Locate the cell with the specified text and output its [x, y] center coordinate. 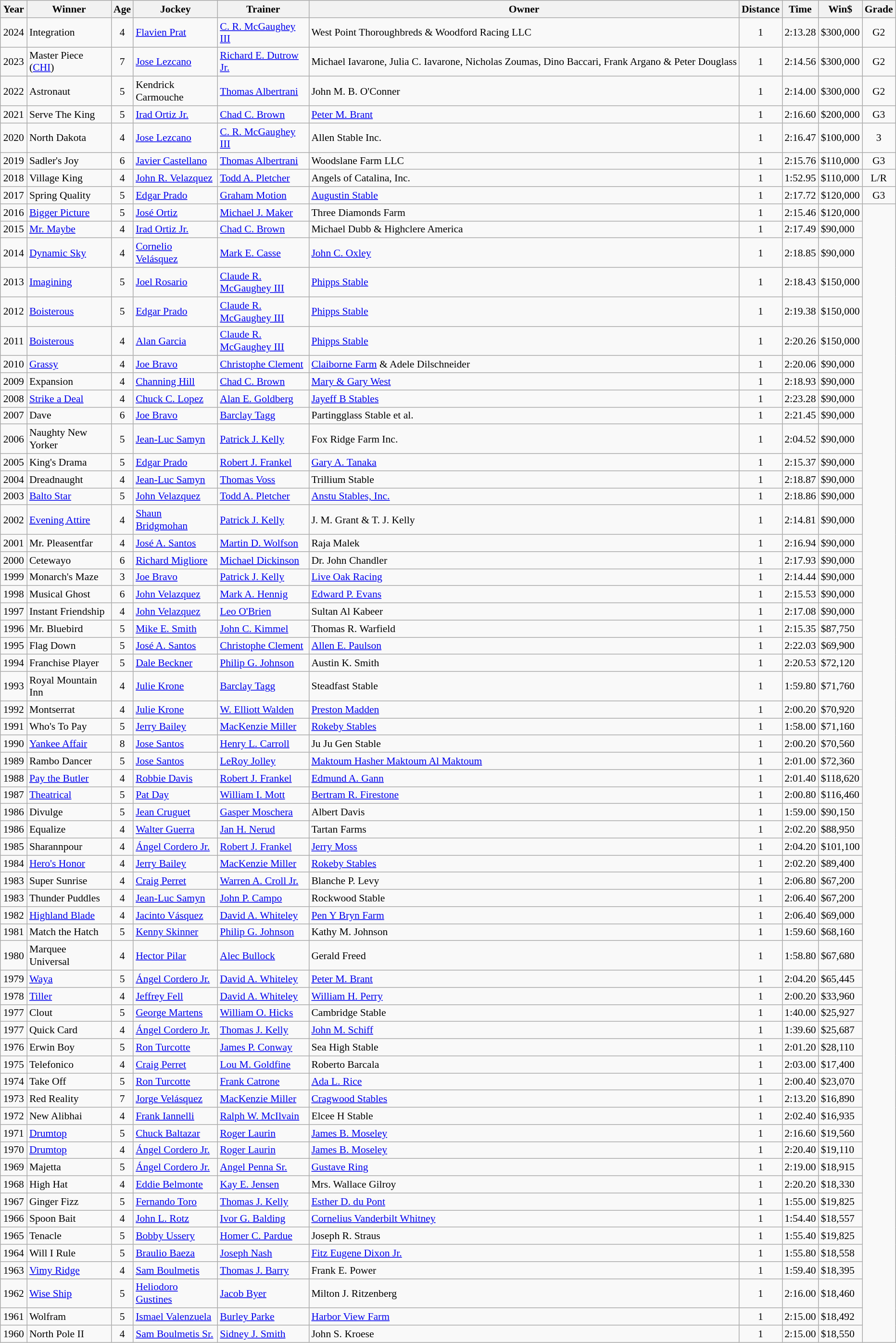
Leo O'Brien [263, 612]
$16,935 [841, 1116]
$18,395 [841, 1270]
Tartan Farms [524, 830]
1:58.80 [800, 955]
Rambo Dancer [69, 761]
2010 [13, 365]
Fitz Eugene Dixon Jr. [524, 1253]
Imagining [69, 282]
1974 [13, 1082]
Jean Cruguet [175, 812]
Homer C. Pardue [263, 1236]
Michael J. Maker [263, 213]
2:16.00 [800, 1293]
Jockey [175, 9]
2005 [13, 462]
Balto Star [69, 496]
Claiborne Farm & Adele Dilschneider [524, 365]
Vimy Ridge [69, 1270]
John M. Schiff [524, 1030]
$101,100 [841, 847]
$23,070 [841, 1082]
1992 [13, 710]
Jeffrey Fell [175, 996]
Joseph Nash [263, 1253]
1970 [13, 1150]
2004 [13, 480]
2:17.49 [800, 229]
2006 [13, 439]
Robbie Davis [175, 778]
2001 [13, 543]
Trillium Stable [524, 480]
2:00.40 [800, 1082]
2:00.80 [800, 795]
Braulio Baeza [175, 1253]
Frank Iannelli [175, 1116]
Montserrat [69, 710]
Alan Garcia [175, 341]
1981 [13, 932]
Owner [524, 9]
James P. Conway [263, 1048]
José Ortiz [175, 213]
2:14.44 [800, 577]
2:15.53 [800, 595]
West Point Thoroughbreds & Woodford Racing LLC [524, 33]
$69,900 [841, 646]
Grade [879, 9]
Red Reality [69, 1099]
William H. Perry [524, 996]
$118,620 [841, 778]
2:15.46 [800, 213]
Mr. Bluebird [69, 629]
2013 [13, 282]
John C. Kimmel [263, 629]
Spoon Bait [69, 1219]
1984 [13, 864]
1978 [13, 996]
2:19.00 [800, 1167]
Spring Quality [69, 195]
Alec Bullock [263, 955]
$65,445 [841, 979]
Partingglass Stable et al. [524, 416]
Mrs. Wallace Gilroy [524, 1185]
Dr. John Chandler [524, 560]
$87,750 [841, 629]
$90,150 [841, 812]
Equalize [69, 830]
2:02.40 [800, 1116]
Milton J. Ritzenberg [524, 1293]
Angel Penna Sr. [263, 1167]
New Alibhai [69, 1116]
2022 [13, 91]
2:06.80 [800, 881]
Preston Madden [524, 710]
Cornelius Vanderbilt Whitney [524, 1219]
2023 [13, 62]
Kenny Skinner [175, 932]
1989 [13, 761]
2003 [13, 496]
Augustin Stable [524, 195]
1997 [13, 612]
Channing Hill [175, 381]
2:17.93 [800, 560]
$200,000 [841, 114]
Mark E. Casse [263, 253]
$16,890 [841, 1099]
1973 [13, 1099]
Cetewayo [69, 560]
Franchise Player [69, 663]
$72,120 [841, 663]
2:01.00 [800, 761]
2002 [13, 519]
Majetta [69, 1167]
Cornelio Velásquez [175, 253]
Ralph W. McIlvain [263, 1116]
2:18.93 [800, 381]
Will I Rule [69, 1253]
$69,000 [841, 915]
King's Drama [69, 462]
Chuck Baltazar [175, 1133]
Allen Stable Inc. [524, 138]
Time [800, 9]
2:14.00 [800, 91]
Thomas Voss [263, 480]
Kathy M. Johnson [524, 932]
Cragwood Stables [524, 1099]
Erwin Boy [69, 1048]
Richard Migliore [175, 560]
2:15.76 [800, 161]
Allen E. Paulson [524, 646]
Clout [69, 1013]
$33,960 [841, 996]
North Dakota [69, 138]
Angels of Catalina, Inc. [524, 178]
Wolfram [69, 1317]
Divulge [69, 812]
Gary A. Tanaka [524, 462]
$18,330 [841, 1185]
$18,558 [841, 1253]
Super Sunrise [69, 881]
Marquee Universal [69, 955]
William O. Hicks [263, 1013]
Year [13, 9]
Dave [69, 416]
2:18.86 [800, 496]
Joel Rosario [175, 282]
Raja Malek [524, 543]
Jayeff B Stables [524, 399]
Esther D. du Pont [524, 1202]
1966 [13, 1219]
$100,000 [841, 138]
2015 [13, 229]
Roberto Barcala [524, 1064]
Age [122, 9]
Three Diamonds Farm [524, 213]
1988 [13, 778]
1975 [13, 1064]
2008 [13, 399]
2:20.40 [800, 1150]
Walter Guerra [175, 830]
$18,492 [841, 1317]
Thomas J. Barry [263, 1270]
Richard E. Dutrow Jr. [263, 62]
Village King [69, 178]
Mr. Pleasentfar [69, 543]
Ada L. Rice [524, 1082]
Jerry Moss [524, 847]
Albert Davis [524, 812]
Gerald Freed [524, 955]
1:58.00 [800, 727]
Sea High Stable [524, 1048]
$68,160 [841, 932]
1998 [13, 595]
$19,560 [841, 1133]
Warren A. Croll Jr. [263, 881]
Gustave Ring [524, 1167]
Anstu Stables, Inc. [524, 496]
$28,110 [841, 1048]
2014 [13, 253]
Maktoum Hasher Maktoum Al Maktoum [524, 761]
1:54.40 [800, 1219]
Ivor G. Balding [263, 1219]
Strike a Deal [69, 399]
Pat Day [175, 795]
1982 [13, 915]
Fox Ridge Farm Inc. [524, 439]
Woodslane Farm LLC [524, 161]
Burley Parke [263, 1317]
1964 [13, 1253]
Musical Ghost [69, 595]
2:17.08 [800, 612]
$18,460 [841, 1293]
High Hat [69, 1185]
Sam Boulmetis Sr. [175, 1334]
Tenacle [69, 1236]
2019 [13, 161]
Elcee H Stable [524, 1116]
Blanche P. Levy [524, 881]
Fernando Toro [175, 1202]
Michael Iavarone, Julia C. Iavarone, Nicholas Zoumas, Dino Baccari, Frank Argano & Peter Douglass [524, 62]
$25,687 [841, 1030]
Ginger Fizz [69, 1202]
L/R [879, 178]
1:55.40 [800, 1236]
2:16.47 [800, 138]
Graham Motion [263, 195]
Astronaut [69, 91]
2:17.72 [800, 195]
Yankee Affair [69, 744]
George Martens [175, 1013]
Joseph R. Straus [524, 1236]
Austin K. Smith [524, 663]
Royal Mountain Inn [69, 686]
$25,927 [841, 1013]
1987 [13, 795]
1:55.00 [800, 1202]
Hector Pilar [175, 955]
Jacob Byer [263, 1293]
Shaun Bridgmohan [175, 519]
Rockwood Stable [524, 898]
Bigger Picture [69, 213]
Instant Friendship [69, 612]
1990 [13, 744]
2:18.87 [800, 480]
Martin D. Wolfson [263, 543]
Jorge Velásquez [175, 1099]
Evening Attire [69, 519]
Hero's Honor [69, 864]
John L. Rotz [175, 1219]
2000 [13, 560]
1996 [13, 629]
Waya [69, 979]
Flavien Prat [175, 33]
Edward P. Evans [524, 595]
1967 [13, 1202]
Naughty New Yorker [69, 439]
2:13.28 [800, 33]
$18,550 [841, 1334]
2:19.38 [800, 312]
Dreadnaught [69, 480]
Match the Hatch [69, 932]
1962 [13, 1293]
1979 [13, 979]
2:03.00 [800, 1064]
John C. Oxley [524, 253]
2:20.26 [800, 341]
2:20.53 [800, 663]
1:59.00 [800, 812]
$17,400 [841, 1064]
Wise Ship [69, 1293]
Frank Catrone [263, 1082]
Theatrical [69, 795]
$89,400 [841, 864]
$72,360 [841, 761]
2:23.28 [800, 399]
2:16.94 [800, 543]
Sam Boulmetis [175, 1270]
2024 [13, 33]
Win$ [841, 9]
2:15.37 [800, 462]
2:14.56 [800, 62]
2017 [13, 195]
Heliodoro Gustines [175, 1293]
$70,920 [841, 710]
Ju Ju Gen Stable [524, 744]
Kay E. Jensen [263, 1185]
1972 [13, 1116]
Telefonico [69, 1064]
8 [122, 744]
Integration [69, 33]
North Pole II [69, 1334]
2:04.52 [800, 439]
$88,950 [841, 830]
2:18.43 [800, 282]
$18,915 [841, 1167]
1971 [13, 1133]
1:52.95 [800, 178]
Take Off [69, 1082]
J. M. Grant & T. J. Kelly [524, 519]
$67,680 [841, 955]
Sadler's Joy [69, 161]
Alan E. Goldberg [263, 399]
Jacinto Vásquez [175, 915]
2:13.20 [800, 1099]
Distance [761, 9]
Eddie Belmonte [175, 1185]
1976 [13, 1048]
Jan H. Nerud [263, 830]
Steadfast Stable [524, 686]
2016 [13, 213]
$70,560 [841, 744]
Dynamic Sky [69, 253]
Trainer [263, 9]
Michael Dickinson [263, 560]
Dale Beckner [175, 663]
$71,760 [841, 686]
Highland Blade [69, 915]
Monarch's Maze [69, 577]
$19,110 [841, 1150]
2020 [13, 138]
2:01.40 [800, 778]
1963 [13, 1270]
1994 [13, 663]
W. Elliott Walden [263, 710]
2:22.03 [800, 646]
Cambridge Stable [524, 1013]
1985 [13, 847]
Tiller [69, 996]
Thomas R. Warfield [524, 629]
Kendrick Carmouche [175, 91]
1965 [13, 1236]
Ismael Valenzuela [175, 1317]
Expansion [69, 381]
Thunder Puddles [69, 898]
Bobby Ussery [175, 1236]
Gasper Moschera [263, 812]
Javier Castellano [175, 161]
2021 [13, 114]
Flag Down [69, 646]
Sidney J. Smith [263, 1334]
Frank E. Power [524, 1270]
1:59.40 [800, 1270]
John S. Kroese [524, 1334]
Quick Card [69, 1030]
Grassy [69, 365]
Pay the Butler [69, 778]
$18,557 [841, 1219]
1995 [13, 646]
1:55.80 [800, 1253]
2:20.20 [800, 1185]
Mike E. Smith [175, 629]
Henry L. Carroll [263, 744]
1960 [13, 1334]
1980 [13, 955]
LeRoy Jolley [263, 761]
2007 [13, 416]
Winner [69, 9]
1:40.00 [800, 1013]
Mark A. Hennig [263, 595]
1993 [13, 686]
Pen Y Bryn Farm [524, 915]
Michael Dubb & Highclere America [524, 229]
2012 [13, 312]
Harbor View Farm [524, 1317]
Edmund A. Gann [524, 778]
2011 [13, 341]
Sharannpour [69, 847]
1969 [13, 1167]
John P. Campo [263, 898]
2009 [13, 381]
Who's To Pay [69, 727]
Bertram R. Firestone [524, 795]
Serve The King [69, 114]
Sultan Al Kabeer [524, 612]
William I. Mott [263, 795]
1999 [13, 577]
1991 [13, 727]
2:21.45 [800, 416]
$71,160 [841, 727]
2:18.85 [800, 253]
Live Oak Racing [524, 577]
2:15.35 [800, 629]
1968 [13, 1185]
Master Piece (CHI) [69, 62]
$116,460 [841, 795]
Mr. Maybe [69, 229]
Mary & Gary West [524, 381]
Lou M. Goldfine [263, 1064]
1:59.80 [800, 686]
2:14.81 [800, 519]
1961 [13, 1317]
Chuck C. Lopez [175, 399]
2:20.06 [800, 365]
1:39.60 [800, 1030]
John M. B. O'Conner [524, 91]
John R. Velazquez [175, 178]
2:01.20 [800, 1048]
2018 [13, 178]
1:59.60 [800, 932]
